Scan for the cell matching the given text and deliver its (X, Y) coordinate at center. 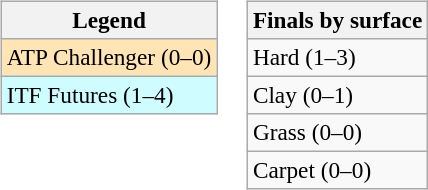
Clay (0–1) (337, 95)
Finals by surface (337, 20)
ITF Futures (1–4) (108, 95)
Carpet (0–0) (337, 171)
ATP Challenger (0–0) (108, 57)
Hard (1–3) (337, 57)
Legend (108, 20)
Grass (0–0) (337, 133)
